Capture the cell that displays the provided text and extract its (X, Y) central coordinate. 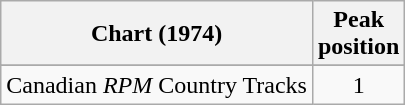
Chart (1974) (157, 34)
1 (358, 85)
Peakposition (358, 34)
Canadian RPM Country Tracks (157, 85)
